Pinpoint the cell where the given text exists, returning its (X, Y) midpoint coordinate. 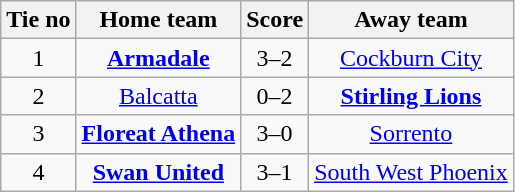
Score (275, 20)
South West Phoenix (412, 172)
Stirling Lions (412, 96)
Home team (158, 20)
3 (38, 134)
Sorrento (412, 134)
Floreat Athena (158, 134)
2 (38, 96)
Armadale (158, 58)
Away team (412, 20)
Tie no (38, 20)
4 (38, 172)
3–0 (275, 134)
3–1 (275, 172)
0–2 (275, 96)
Balcatta (158, 96)
3–2 (275, 58)
Swan United (158, 172)
1 (38, 58)
Cockburn City (412, 58)
